Return the [X, Y] coordinate for the center point of the cell that contains the specified text.  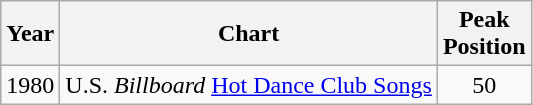
1980 [30, 85]
50 [484, 85]
Year [30, 34]
PeakPosition [484, 34]
U.S. Billboard Hot Dance Club Songs [249, 85]
Chart [249, 34]
